Scan for the cell matching the given text and deliver its (x, y) coordinate at center. 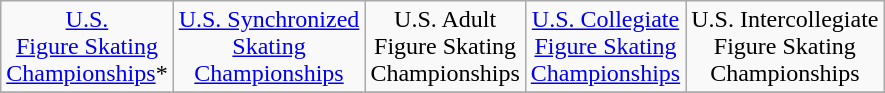
U.S. AdultFigure SkatingChampionships (445, 47)
U.S. SynchronizedSkatingChampionships (269, 47)
U.S. IntercollegiateFigure SkatingChampionships (785, 47)
U.S. CollegiateFigure SkatingChampionships (605, 47)
U.S.Figure SkatingChampionships* (87, 47)
